Pinpoint the cell where the given text exists, returning its (x, y) midpoint coordinate. 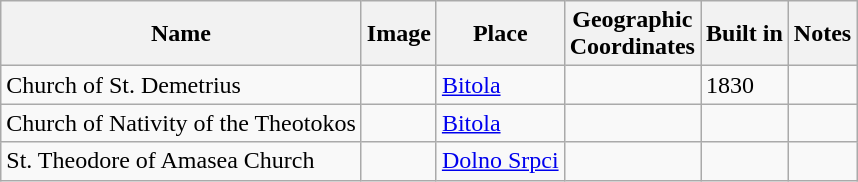
Church of St. Demetrius (182, 85)
Dolno Srpci (500, 161)
Image (398, 34)
St. Theodore of Amasea Church (182, 161)
Built in (744, 34)
GeographicCoordinates (632, 34)
Notes (822, 34)
Church of Nativity of the Theotokos (182, 123)
Name (182, 34)
Place (500, 34)
1830 (744, 85)
